Capture the cell that displays the provided text and extract its (x, y) central coordinate. 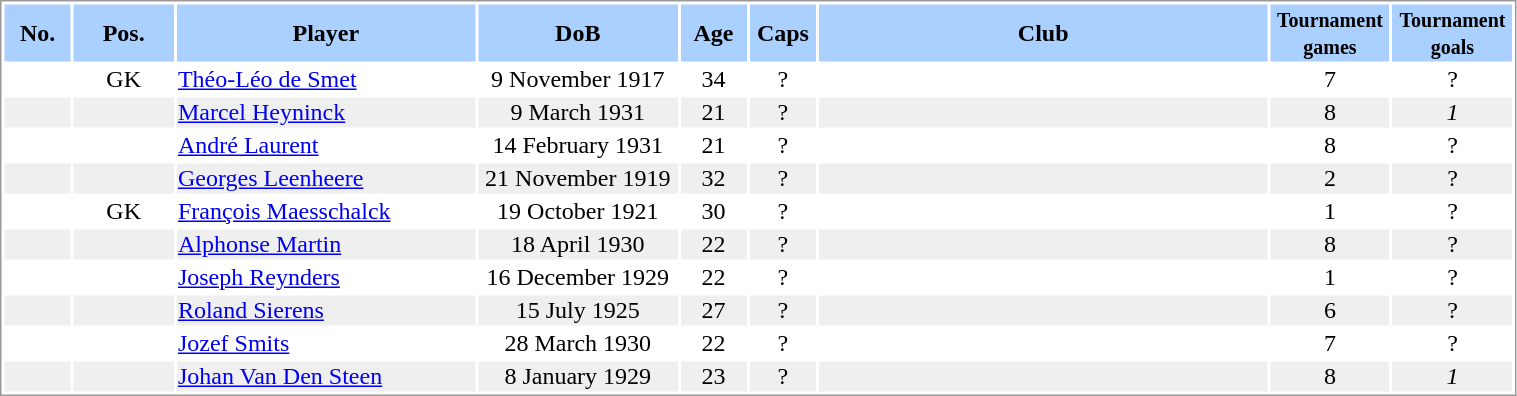
19 October 1921 (578, 211)
Alphonse Martin (326, 245)
9 March 1931 (578, 113)
Tournamentgames (1330, 32)
2 (1330, 179)
32 (713, 179)
30 (713, 211)
Joseph Reynders (326, 277)
14 February 1931 (578, 145)
François Maesschalck (326, 211)
Tournamentgoals (1453, 32)
DoB (578, 32)
34 (713, 79)
23 (713, 377)
Marcel Heyninck (326, 113)
Théo-Léo de Smet (326, 79)
Roland Sierens (326, 311)
Age (713, 32)
9 November 1917 (578, 79)
21 November 1919 (578, 179)
6 (1330, 311)
18 April 1930 (578, 245)
Pos. (124, 32)
André Laurent (326, 145)
Caps (783, 32)
No. (37, 32)
27 (713, 311)
28 March 1930 (578, 343)
Club (1043, 32)
8 January 1929 (578, 377)
Player (326, 32)
15 July 1925 (578, 311)
Johan Van Den Steen (326, 377)
Georges Leenheere (326, 179)
Jozef Smits (326, 343)
16 December 1929 (578, 277)
